For the text-containing cell, return its midpoint in [x, y] coordinate format. 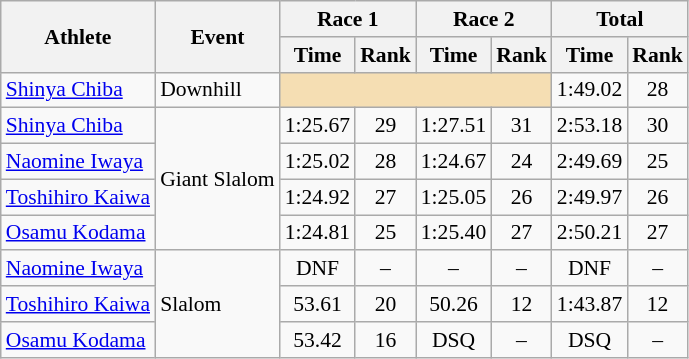
Race 1 [348, 19]
2:53.18 [590, 126]
2:49.69 [590, 162]
Event [218, 36]
Slalom [218, 304]
1:25.67 [318, 126]
20 [386, 304]
31 [522, 126]
Giant Slalom [218, 179]
24 [522, 162]
1:43.87 [590, 304]
30 [658, 126]
Downhill [218, 90]
1:49.02 [590, 90]
16 [386, 340]
Athlete [78, 36]
Total [620, 19]
1:27.51 [454, 126]
29 [386, 126]
53.42 [318, 340]
2:49.97 [590, 197]
1:25.02 [318, 162]
1:25.40 [454, 233]
Race 2 [484, 19]
50.26 [454, 304]
1:25.05 [454, 197]
53.61 [318, 304]
1:24.92 [318, 197]
1:24.81 [318, 233]
1:24.67 [454, 162]
2:50.21 [590, 233]
